Output the [x, y] coordinate of the center of the cell containing the given text.  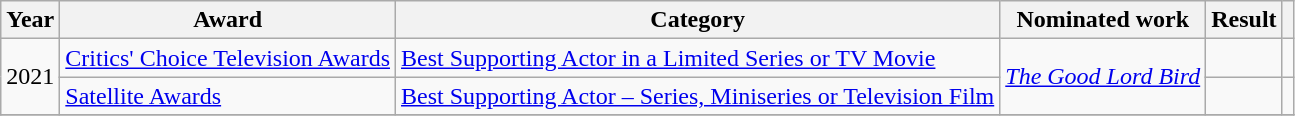
Satellite Awards [228, 96]
Award [228, 20]
Best Supporting Actor in a Limited Series or TV Movie [698, 58]
Best Supporting Actor – Series, Miniseries or Television Film [698, 96]
Category [698, 20]
Result [1244, 20]
2021 [30, 77]
Nominated work [1103, 20]
The Good Lord Bird [1103, 77]
Critics' Choice Television Awards [228, 58]
Year [30, 20]
